Extract the [X, Y] coordinate from the center of the cell holding the provided text.  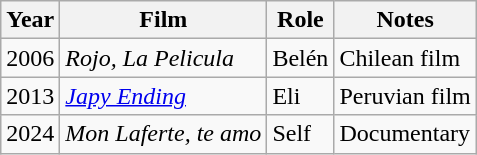
Japy Ending [164, 96]
2013 [30, 96]
Year [30, 20]
Rojo, La Pelicula [164, 58]
Peruvian film [405, 96]
Chilean film [405, 58]
Eli [300, 96]
Role [300, 20]
Mon Laferte, te amo [164, 134]
Notes [405, 20]
Self [300, 134]
Documentary [405, 134]
2006 [30, 58]
Belén [300, 58]
2024 [30, 134]
Film [164, 20]
